Return the [x, y] coordinate for the center point of the cell that contains the specified text.  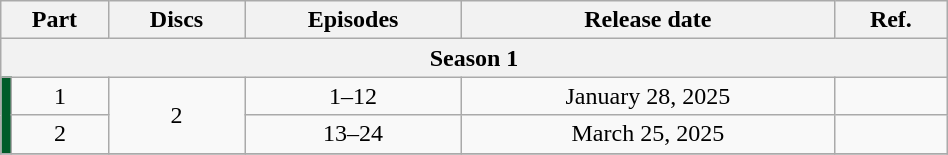
Episodes [353, 20]
Season 1 [474, 58]
1 [60, 96]
Ref. [892, 20]
Release date [648, 20]
January 28, 2025 [648, 96]
1–12 [353, 96]
13–24 [353, 134]
Part [54, 20]
Discs [176, 20]
March 25, 2025 [648, 134]
